Return the (x, y) coordinate for the center point of the cell that contains the specified text.  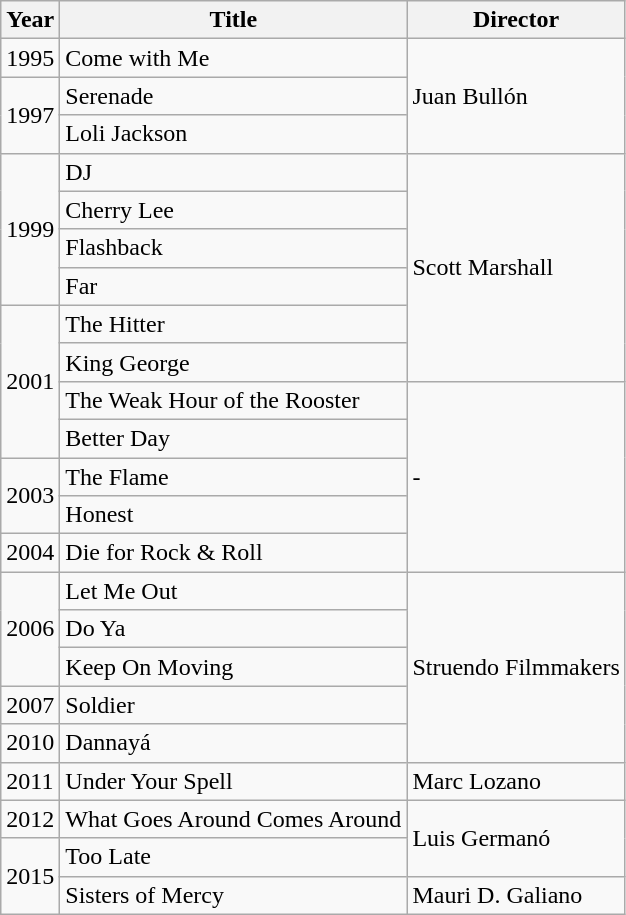
2011 (30, 781)
DJ (234, 172)
2012 (30, 819)
Title (234, 20)
2004 (30, 553)
Better Day (234, 438)
Keep On Moving (234, 667)
2010 (30, 743)
2015 (30, 876)
King George (234, 362)
Soldier (234, 705)
The Weak Hour of the Rooster (234, 400)
Flashback (234, 248)
Cherry Lee (234, 210)
Come with Me (234, 58)
2007 (30, 705)
Sisters of Mercy (234, 895)
Serenade (234, 96)
Die for Rock & Roll (234, 553)
Juan Bullón (516, 96)
Let Me Out (234, 591)
The Flame (234, 477)
1995 (30, 58)
2006 (30, 629)
Scott Marshall (516, 267)
Dannayá (234, 743)
Honest (234, 515)
Too Late (234, 857)
Under Your Spell (234, 781)
2001 (30, 381)
Mauri D. Galiano (516, 895)
Do Ya (234, 629)
Far (234, 286)
What Goes Around Comes Around (234, 819)
The Hitter (234, 324)
Director (516, 20)
- (516, 476)
Marc Lozano (516, 781)
Year (30, 20)
Luis Germanó (516, 838)
2003 (30, 496)
Loli Jackson (234, 134)
1999 (30, 229)
Struendo Filmmakers (516, 667)
1997 (30, 115)
